From the cell containing the given text, extract its center point as (x, y) coordinate. 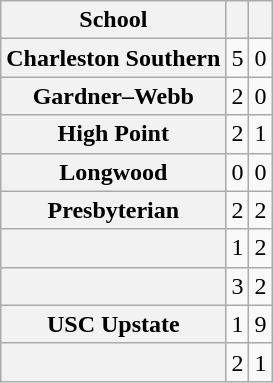
School (114, 20)
USC Upstate (114, 324)
3 (238, 286)
Charleston Southern (114, 58)
Presbyterian (114, 210)
Longwood (114, 172)
9 (260, 324)
High Point (114, 134)
5 (238, 58)
Gardner–Webb (114, 96)
